For the text-containing cell, return its midpoint in [x, y] coordinate format. 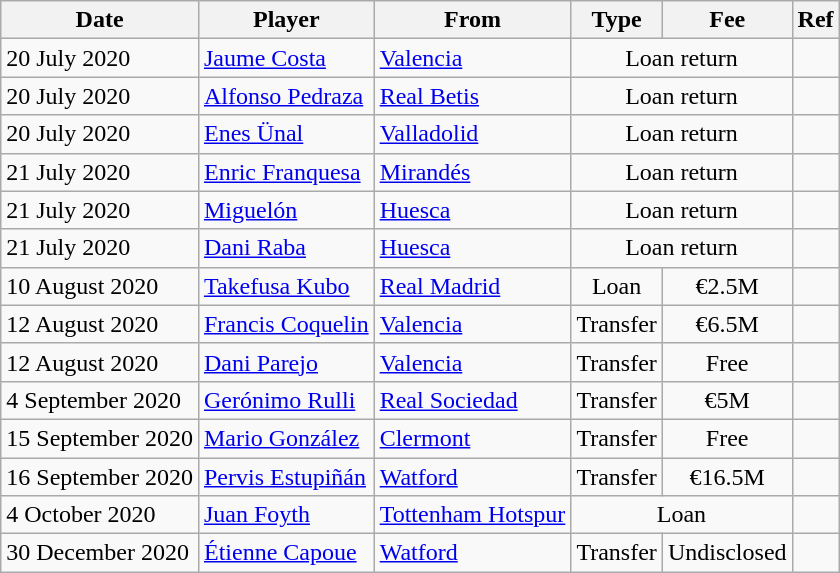
Dani Raba [286, 248]
Dani Parejo [286, 362]
Gerónimo Rulli [286, 400]
Miguelón [286, 210]
Fee [727, 20]
Enric Franquesa [286, 172]
Juan Foyth [286, 515]
Takefusa Kubo [286, 286]
4 September 2020 [100, 400]
Enes Ünal [286, 134]
From [472, 20]
Type [617, 20]
Alfonso Pedraza [286, 96]
Clermont [472, 438]
4 October 2020 [100, 515]
Pervis Estupiñán [286, 477]
Mario González [286, 438]
Valladolid [472, 134]
Jaume Costa [286, 58]
Francis Coquelin [286, 324]
Ref [816, 20]
Player [286, 20]
15 September 2020 [100, 438]
€5M [727, 400]
30 December 2020 [100, 553]
16 September 2020 [100, 477]
10 August 2020 [100, 286]
€6.5M [727, 324]
Date [100, 20]
Real Madrid [472, 286]
Real Betis [472, 96]
Real Sociedad [472, 400]
€16.5M [727, 477]
Tottenham Hotspur [472, 515]
€2.5M [727, 286]
Étienne Capoue [286, 553]
Undisclosed [727, 553]
Mirandés [472, 172]
